Identify which cell holds the provided text, then report its [x, y] central coordinate. 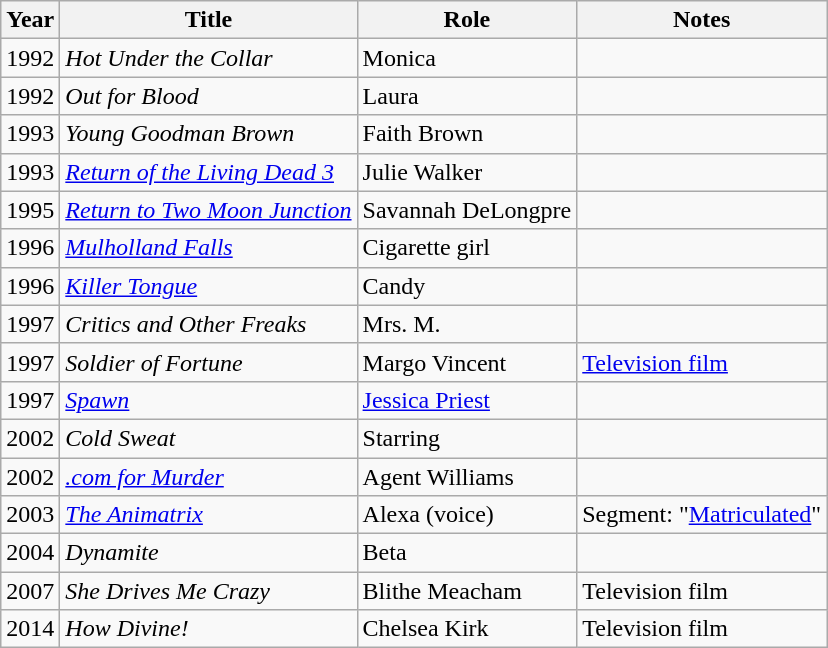
Faith Brown [467, 134]
Year [30, 20]
She Drives Me Crazy [208, 591]
Hot Under the Collar [208, 58]
Cold Sweat [208, 438]
Killer Tongue [208, 286]
2007 [30, 591]
Blithe Meacham [467, 591]
Margo Vincent [467, 362]
Candy [467, 286]
Role [467, 20]
Mulholland Falls [208, 248]
Return to Two Moon Junction [208, 210]
1995 [30, 210]
Segment: "Matriculated" [702, 515]
Mrs. M. [467, 324]
Return of the Living Dead 3 [208, 172]
Soldier of Fortune [208, 362]
Laura [467, 96]
The Animatrix [208, 515]
Chelsea Kirk [467, 629]
Monica [467, 58]
Jessica Priest [467, 400]
Agent Williams [467, 477]
Critics and Other Freaks [208, 324]
.com for Murder [208, 477]
Starring [467, 438]
Alexa (voice) [467, 515]
Dynamite [208, 553]
Julie Walker [467, 172]
Notes [702, 20]
Out for Blood [208, 96]
Cigarette girl [467, 248]
2003 [30, 515]
How Divine! [208, 629]
Beta [467, 553]
Spawn [208, 400]
Savannah DeLongpre [467, 210]
2004 [30, 553]
Title [208, 20]
Young Goodman Brown [208, 134]
2014 [30, 629]
